For the text-containing cell, return its midpoint in (X, Y) coordinate format. 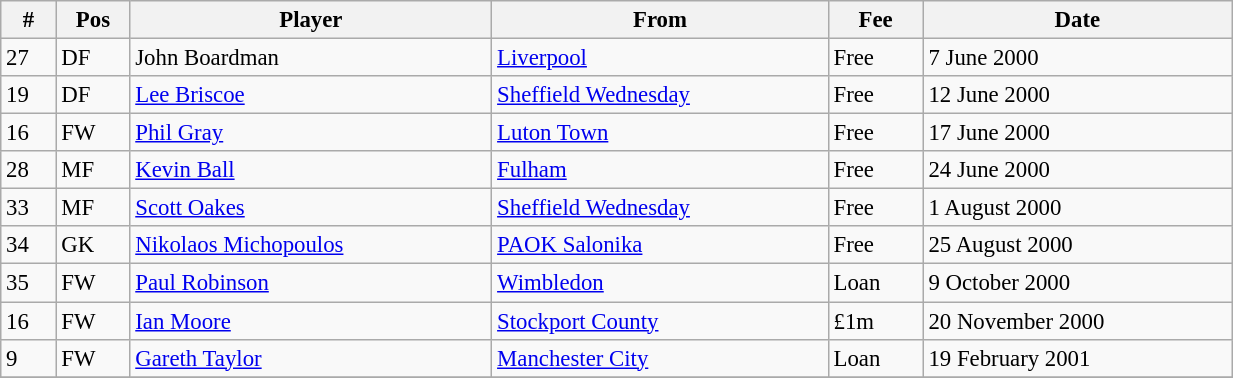
33 (28, 208)
12 June 2000 (1078, 95)
19 (28, 95)
17 June 2000 (1078, 133)
Ian Moore (311, 321)
35 (28, 283)
Fulham (660, 170)
Stockport County (660, 321)
£1m (876, 321)
Wimbledon (660, 283)
# (28, 20)
Phil Gray (311, 133)
Pos (93, 20)
Kevin Ball (311, 170)
Scott Oakes (311, 208)
19 February 2001 (1078, 358)
Luton Town (660, 133)
25 August 2000 (1078, 245)
Nikolaos Michopoulos (311, 245)
Fee (876, 20)
Lee Briscoe (311, 95)
7 June 2000 (1078, 58)
Manchester City (660, 358)
Paul Robinson (311, 283)
John Boardman (311, 58)
GK (93, 245)
24 June 2000 (1078, 170)
20 November 2000 (1078, 321)
34 (28, 245)
27 (28, 58)
Player (311, 20)
9 October 2000 (1078, 283)
9 (28, 358)
Liverpool (660, 58)
PAOK Salonika (660, 245)
From (660, 20)
1 August 2000 (1078, 208)
28 (28, 170)
Gareth Taylor (311, 358)
Date (1078, 20)
